Output the (X, Y) coordinate of the center of the cell containing the given text.  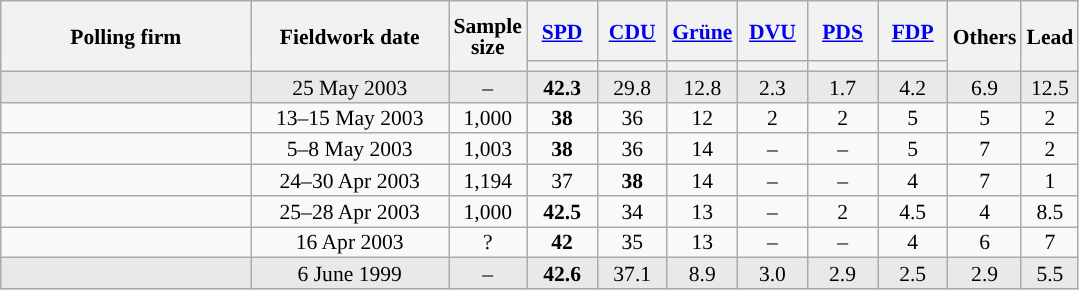
CDU (632, 31)
8.9 (702, 274)
Grüne (702, 31)
Samplesize (487, 36)
? (487, 242)
3.0 (772, 274)
16 Apr 2003 (350, 242)
1,194 (487, 180)
FDP (913, 31)
1,003 (487, 150)
Lead (1050, 36)
1 (1050, 180)
2.5 (913, 274)
6 (985, 242)
25–28 Apr 2003 (350, 212)
42.3 (562, 86)
6.9 (985, 86)
42.5 (562, 212)
25 May 2003 (350, 86)
Polling firm (126, 36)
DVU (772, 31)
24–30 Apr 2003 (350, 180)
12.5 (1050, 86)
Fieldwork date (350, 36)
4.5 (913, 212)
Others (985, 36)
37 (562, 180)
8.5 (1050, 212)
12.8 (702, 86)
5–8 May 2003 (350, 150)
5.5 (1050, 274)
PDS (842, 31)
13–15 May 2003 (350, 118)
42.6 (562, 274)
42 (562, 242)
1.7 (842, 86)
37.1 (632, 274)
6 June 1999 (350, 274)
4.2 (913, 86)
2.3 (772, 86)
35 (632, 242)
29.8 (632, 86)
34 (632, 212)
12 (702, 118)
SPD (562, 31)
